For the text-containing cell, return its midpoint in [x, y] coordinate format. 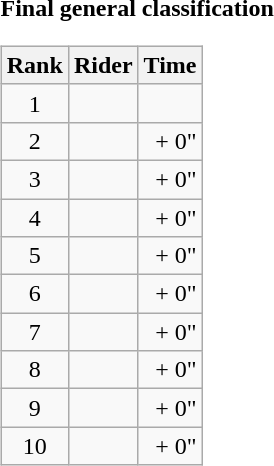
10 [34, 446]
Rider [103, 65]
3 [34, 179]
6 [34, 294]
9 [34, 408]
8 [34, 370]
Rank [34, 65]
4 [34, 217]
2 [34, 141]
1 [34, 103]
5 [34, 256]
Time [170, 65]
7 [34, 332]
